From the cell containing the given text, extract its center point as (X, Y) coordinate. 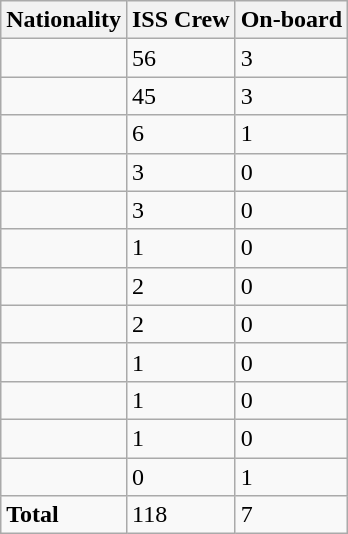
45 (180, 96)
ISS Crew (180, 20)
118 (180, 515)
6 (180, 134)
56 (180, 58)
Total (64, 515)
7 (291, 515)
Nationality (64, 20)
On-board (291, 20)
